From the cell containing the given text, extract its center point as (x, y) coordinate. 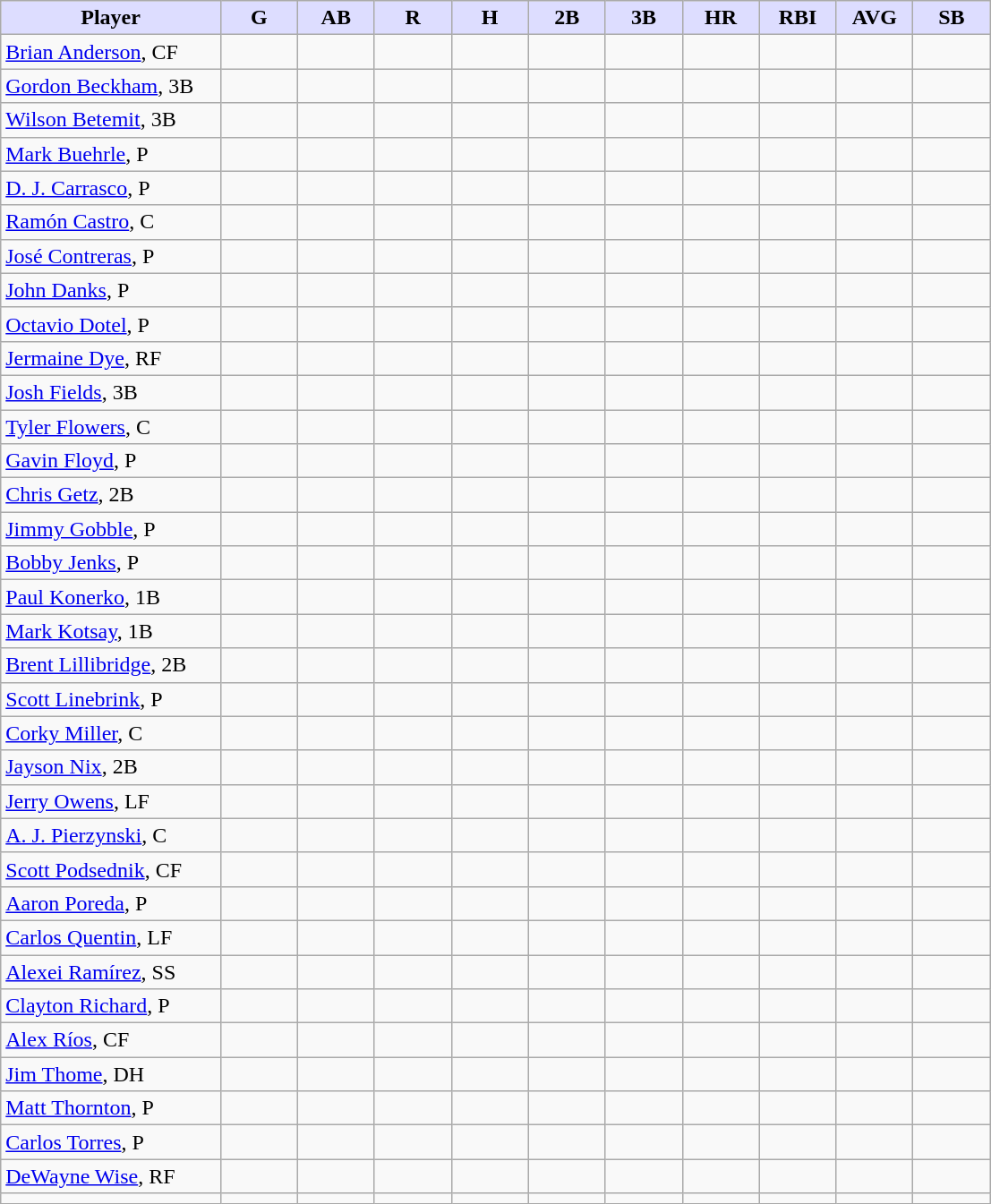
Jimmy Gobble, P (111, 529)
Bobby Jenks, P (111, 563)
Clayton Richard, P (111, 1006)
Tyler Flowers, C (111, 427)
2B (567, 18)
John Danks, P (111, 290)
Jayson Nix, 2B (111, 767)
AB (336, 18)
R (413, 18)
Jim Thome, DH (111, 1074)
Corky Miller, C (111, 733)
Brent Lillibridge, 2B (111, 665)
Gavin Floyd, P (111, 461)
AVG (875, 18)
Player (111, 18)
Scott Linebrink, P (111, 699)
Mark Buehrle, P (111, 154)
Jermaine Dye, RF (111, 358)
Gordon Beckham, 3B (111, 86)
Josh Fields, 3B (111, 392)
A. J. Pierzynski, C (111, 835)
Wilson Betemit, 3B (111, 120)
Alexei Ramírez, SS (111, 971)
Jerry Owens, LF (111, 801)
RBI (798, 18)
SB (952, 18)
Chris Getz, 2B (111, 495)
Paul Konerko, 1B (111, 597)
3B (644, 18)
José Contreras, P (111, 256)
G (259, 18)
DeWayne Wise, RF (111, 1176)
Scott Podsednik, CF (111, 869)
Aaron Poreda, P (111, 903)
H (490, 18)
Matt Thornton, P (111, 1108)
Octavio Dotel, P (111, 324)
HR (721, 18)
D. J. Carrasco, P (111, 188)
Carlos Torres, P (111, 1142)
Mark Kotsay, 1B (111, 631)
Brian Anderson, CF (111, 52)
Carlos Quentin, LF (111, 937)
Ramón Castro, C (111, 222)
Alex Ríos, CF (111, 1040)
